Return the [X, Y] coordinate for the center point of the cell that contains the specified text.  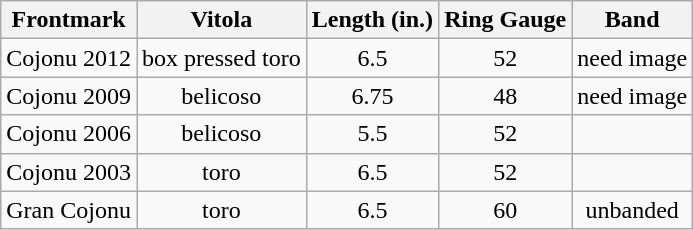
60 [506, 210]
Frontmark [69, 20]
Ring Gauge [506, 20]
box pressed toro [221, 58]
Cojonu 2006 [69, 134]
Vitola [221, 20]
Cojonu 2012 [69, 58]
Band [632, 20]
Cojonu 2009 [69, 96]
unbanded [632, 210]
48 [506, 96]
5.5 [372, 134]
6.75 [372, 96]
Cojonu 2003 [69, 172]
Gran Cojonu [69, 210]
Length (in.) [372, 20]
